Pinpoint the cell where the given text exists, returning its (x, y) midpoint coordinate. 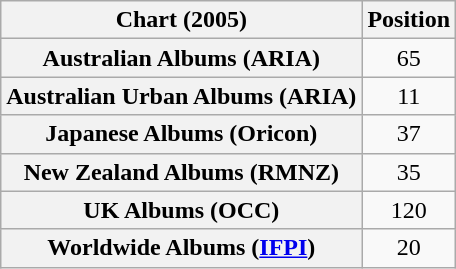
37 (409, 134)
Position (409, 20)
120 (409, 210)
Japanese Albums (Oricon) (182, 134)
20 (409, 248)
Australian Urban Albums (ARIA) (182, 96)
UK Albums (OCC) (182, 210)
Australian Albums (ARIA) (182, 58)
New Zealand Albums (RMNZ) (182, 172)
65 (409, 58)
11 (409, 96)
35 (409, 172)
Worldwide Albums (IFPI) (182, 248)
Chart (2005) (182, 20)
